From the cell containing the given text, extract its center point as (x, y) coordinate. 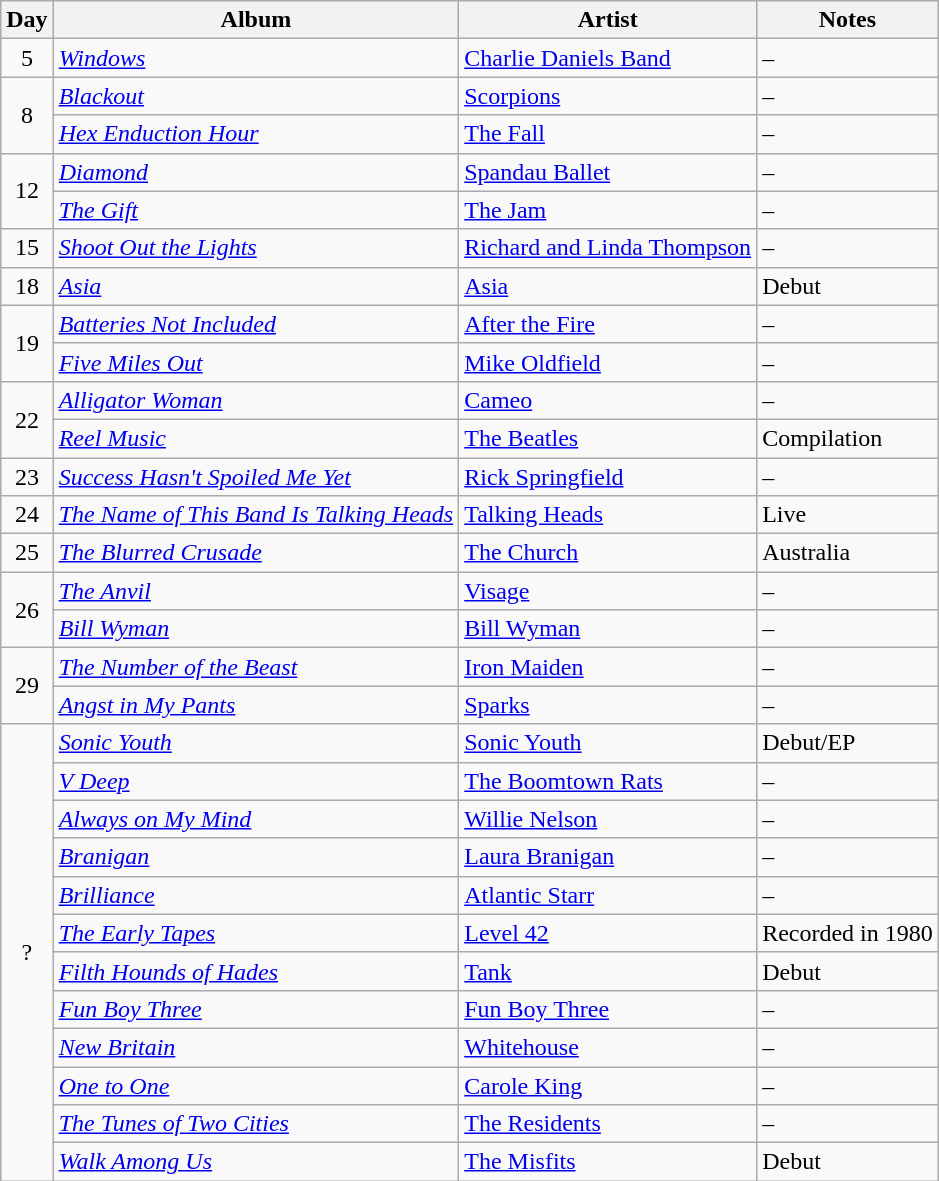
Charlie Daniels Band (608, 58)
Recorded in 1980 (848, 933)
The Residents (608, 1124)
Album (256, 20)
Carole King (608, 1085)
The Blurred Crusade (256, 553)
The Early Tapes (256, 933)
Filth Hounds of Hades (256, 971)
Sparks (608, 705)
8 (27, 115)
New Britain (256, 1047)
Diamond (256, 172)
Visage (608, 591)
Angst in My Pants (256, 705)
Tank (608, 971)
The Anvil (256, 591)
The Boomtown Rats (608, 781)
Batteries Not Included (256, 324)
Talking Heads (608, 515)
The Name of This Band Is Talking Heads (256, 515)
The Tunes of Two Cities (256, 1124)
Hex Enduction Hour (256, 134)
Iron Maiden (608, 667)
Whitehouse (608, 1047)
22 (27, 419)
Mike Oldfield (608, 362)
Branigan (256, 857)
The Misfits (608, 1162)
Brilliance (256, 895)
Windows (256, 58)
Walk Among Us (256, 1162)
Compilation (848, 438)
Willie Nelson (608, 819)
24 (27, 515)
Scorpions (608, 96)
23 (27, 477)
Cameo (608, 400)
The Jam (608, 210)
Day (27, 20)
Spandau Ballet (608, 172)
One to One (256, 1085)
12 (27, 191)
Shoot Out the Lights (256, 248)
Rick Springfield (608, 477)
15 (27, 248)
18 (27, 286)
19 (27, 343)
? (27, 952)
Richard and Linda Thompson (608, 248)
Atlantic Starr (608, 895)
25 (27, 553)
After the Fire (608, 324)
Australia (848, 553)
Laura Branigan (608, 857)
26 (27, 610)
Blackout (256, 96)
Always on My Mind (256, 819)
The Fall (608, 134)
Debut/EP (848, 743)
The Church (608, 553)
Level 42 (608, 933)
Live (848, 515)
The Number of the Beast (256, 667)
Five Miles Out (256, 362)
Notes (848, 20)
5 (27, 58)
Success Hasn't Spoiled Me Yet (256, 477)
Reel Music (256, 438)
Alligator Woman (256, 400)
The Gift (256, 210)
29 (27, 686)
The Beatles (608, 438)
Artist (608, 20)
V Deep (256, 781)
